Return (X, Y) of the center of cell containing provided text 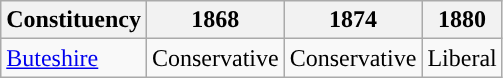
1874 (353, 20)
1868 (215, 20)
Buteshire (74, 58)
1880 (462, 20)
Constituency (74, 20)
Liberal (462, 58)
